Determine the [X, Y] coordinate at the center of the cell enclosing the given text.  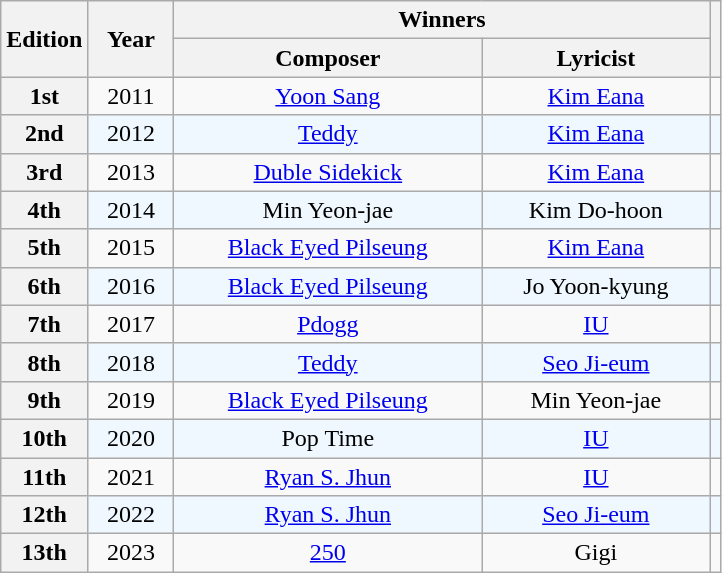
Kim Do-hoon [596, 210]
9th [44, 400]
Lyricist [596, 58]
Composer [328, 58]
2015 [131, 248]
5th [44, 248]
8th [44, 362]
250 [328, 553]
2014 [131, 210]
2013 [131, 172]
2023 [131, 553]
Pdogg [328, 324]
10th [44, 438]
Jo Yoon-kyung [596, 286]
Edition [44, 39]
2018 [131, 362]
12th [44, 515]
Duble Sidekick [328, 172]
2012 [131, 134]
2nd [44, 134]
1st [44, 96]
2011 [131, 96]
2022 [131, 515]
Pop Time [328, 438]
Yoon Sang [328, 96]
Year [131, 39]
2021 [131, 477]
2019 [131, 400]
11th [44, 477]
13th [44, 553]
2016 [131, 286]
2017 [131, 324]
7th [44, 324]
4th [44, 210]
Winners [442, 20]
6th [44, 286]
3rd [44, 172]
Gigi [596, 553]
2020 [131, 438]
